Provide the [x, y] coordinate of the cell's center where the given text is located.  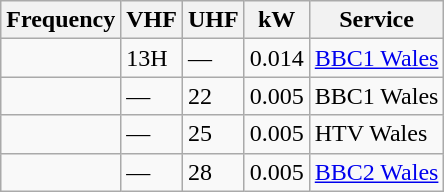
kW [276, 20]
VHF [152, 20]
HTV Wales [376, 134]
28 [213, 172]
0.014 [276, 58]
22 [213, 96]
Service [376, 20]
25 [213, 134]
Frequency [61, 20]
BBC2 Wales [376, 172]
13H [152, 58]
UHF [213, 20]
